Locate the cell with the specified text and output its (X, Y) center coordinate. 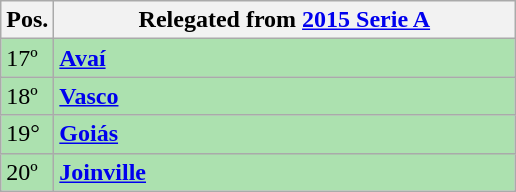
20º (28, 172)
Pos. (28, 20)
Vasco (284, 96)
Relegated from 2015 Serie A (284, 20)
Goiás (284, 134)
17º (28, 58)
18º (28, 96)
Avaí (284, 58)
19° (28, 134)
Joinville (284, 172)
